Return the (X, Y) coordinate for the center point of the cell that contains the specified text.  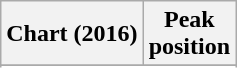
Peakposition (189, 34)
Chart (2016) (72, 34)
